Locate the cell with the specified text and output its [x, y] center coordinate. 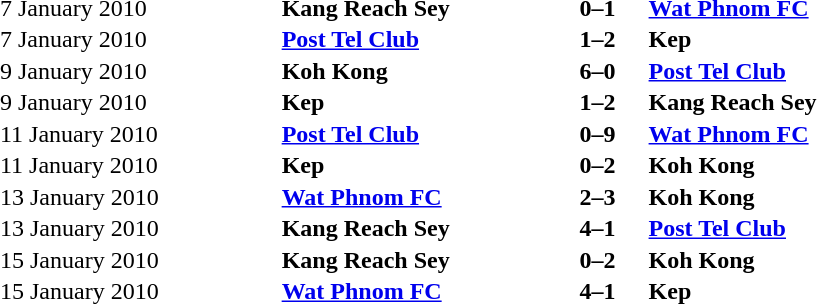
Koh Kong [428, 71]
6–0 [612, 71]
4–1 [612, 229]
2–3 [612, 197]
Wat Phnom FC [428, 197]
0–9 [612, 134]
